Identify which cell holds the provided text, then report its [x, y] central coordinate. 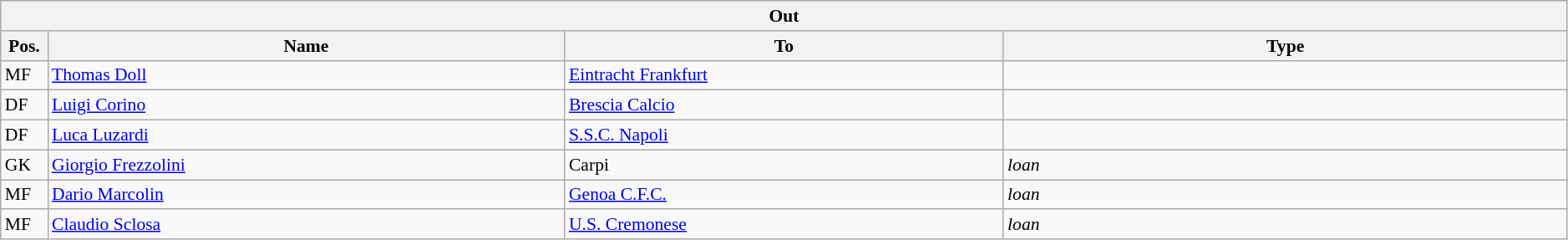
Luigi Corino [306, 105]
Name [306, 46]
Thomas Doll [306, 75]
Brescia Calcio [784, 105]
GK [24, 165]
Claudio Sclosa [306, 225]
Eintracht Frankfurt [784, 75]
Carpi [784, 165]
Giorgio Frezzolini [306, 165]
Type [1285, 46]
Pos. [24, 46]
U.S. Cremonese [784, 225]
Out [784, 16]
To [784, 46]
Genoa C.F.C. [784, 195]
Dario Marcolin [306, 195]
S.S.C. Napoli [784, 135]
Luca Luzardi [306, 135]
